Return the [X, Y] coordinate for the center point of the cell that contains the specified text.  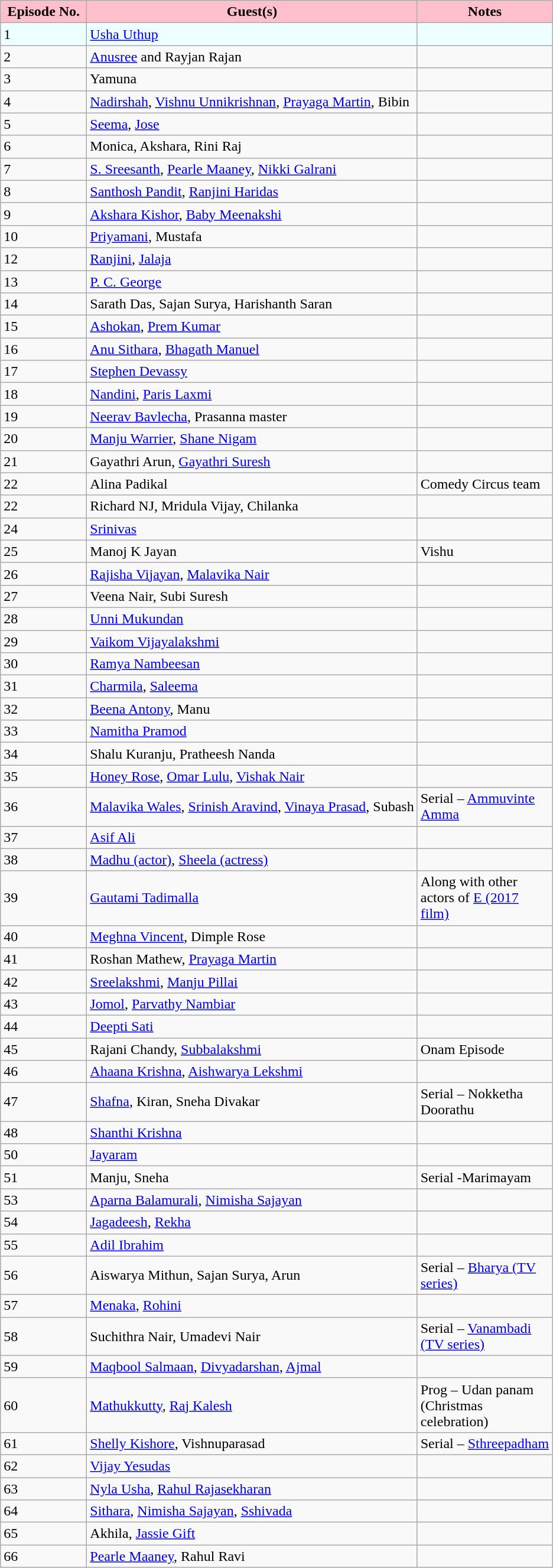
Manju, Sneha [252, 1177]
42 [44, 981]
P. C. George [252, 282]
33 [44, 731]
Shalu Kuranju, Pratheesh Nanda [252, 754]
Aparna Balamurali, Nimisha Sajayan [252, 1200]
53 [44, 1200]
5 [44, 124]
65 [44, 1534]
19 [44, 417]
24 [44, 529]
21 [44, 461]
58 [44, 1336]
Neerav Bavlecha, Prasanna master [252, 417]
Meghna Vincent, Dimple Rose [252, 936]
Episode No. [44, 12]
2 [44, 57]
4 [44, 102]
45 [44, 1049]
Jagadeesh, Rekha [252, 1222]
48 [44, 1133]
Adil Ibrahim [252, 1245]
Ahaana Krishna, Aishwarya Lekshmi [252, 1072]
Alina Padikal [252, 484]
Aiswarya Mithun, Sajan Surya, Arun [252, 1275]
46 [44, 1072]
Suchithra Nair, Umadevi Nair [252, 1336]
8 [44, 191]
66 [44, 1556]
Jomol, Parvathy Nambiar [252, 1004]
20 [44, 439]
27 [44, 596]
Serial – Ammuvinte Amma [484, 807]
Roshan Mathew, Prayaga Martin [252, 959]
57 [44, 1306]
64 [44, 1511]
55 [44, 1245]
Pearle Maaney, Rahul Ravi [252, 1556]
Ranjini, Jalaja [252, 259]
14 [44, 304]
1 [44, 34]
Stephen Devassy [252, 372]
56 [44, 1275]
36 [44, 807]
43 [44, 1004]
Comedy Circus team [484, 484]
31 [44, 687]
18 [44, 394]
50 [44, 1155]
Shanthi Krishna [252, 1133]
25 [44, 551]
Srinivas [252, 529]
63 [44, 1488]
54 [44, 1222]
Namitha Pramod [252, 731]
Sarath Das, Sajan Surya, Harishanth Saran [252, 304]
10 [44, 236]
Rajisha Vijayan, Malavika Nair [252, 574]
Yamuna [252, 79]
Guest(s) [252, 12]
Sreelakshmi, Manju Pillai [252, 981]
Madhu (actor), Sheela (actress) [252, 860]
Notes [484, 12]
Rajani Chandy, Subbalakshmi [252, 1049]
Vishu [484, 551]
Akshara Kishor, Baby Meenakshi [252, 214]
Veena Nair, Subi Suresh [252, 596]
Serial – Nokketha Doorathu [484, 1102]
Nandini, Paris Laxmi [252, 394]
Serial – Vanambadi (TV series) [484, 1336]
Nadirshah, Vishnu Unnikrishnan, Prayaga Martin, Bibin [252, 102]
Serial -Marimayam [484, 1177]
S. Sreesanth, Pearle Maaney, Nikki Galrani [252, 169]
Maqbool Salmaan, Divyadarshan, Ajmal [252, 1367]
15 [44, 327]
39 [44, 898]
Anu Sithara, Bhagath Manuel [252, 349]
Prog – Udan panam (Christmas celebration) [484, 1405]
3 [44, 79]
Honey Rose, Omar Lulu, Vishak Nair [252, 776]
29 [44, 641]
7 [44, 169]
Mathukkutty, Raj Kalesh [252, 1405]
Onam Episode [484, 1049]
Serial – Bharya (TV series) [484, 1275]
40 [44, 936]
Usha Uthup [252, 34]
Unni Mukundan [252, 619]
44 [44, 1026]
Gayathri Arun, Gayathri Suresh [252, 461]
Shafna, Kiran, Sneha Divakar [252, 1102]
Nyla Usha, Rahul Rajasekharan [252, 1488]
37 [44, 837]
Deepti Sati [252, 1026]
Asif Ali [252, 837]
9 [44, 214]
Menaka, Rohini [252, 1306]
Priyamani, Mustafa [252, 236]
Serial – Sthreepadham [484, 1443]
32 [44, 709]
34 [44, 754]
16 [44, 349]
Charmila, Saleema [252, 687]
Santhosh Pandit, Ranjini Haridas [252, 191]
Gautami Tadimalla [252, 898]
Akhila, Jassie Gift [252, 1534]
17 [44, 372]
Manoj K Jayan [252, 551]
13 [44, 282]
38 [44, 860]
Sithara, Nimisha Sajayan, Sshivada [252, 1511]
Manju Warrier, Shane Nigam [252, 439]
Vijay Yesudas [252, 1466]
Richard NJ, Mridula Vijay, Chilanka [252, 506]
28 [44, 619]
Jayaram [252, 1155]
30 [44, 664]
Monica, Akshara, Rini Raj [252, 147]
51 [44, 1177]
Anusree and Rayjan Rajan [252, 57]
47 [44, 1102]
26 [44, 574]
12 [44, 259]
61 [44, 1443]
Ashokan, Prem Kumar [252, 327]
62 [44, 1466]
41 [44, 959]
Vaikom Vijayalakshmi [252, 641]
Malavika Wales, Srinish Aravind, Vinaya Prasad, Subash [252, 807]
Seema, Jose [252, 124]
60 [44, 1405]
Ramya Nambeesan [252, 664]
6 [44, 147]
Along with other actors of E (2017 film) [484, 898]
Beena Antony, Manu [252, 709]
35 [44, 776]
Shelly Kishore, Vishnuparasad [252, 1443]
59 [44, 1367]
